Scan for the cell matching the given text and deliver its (X, Y) coordinate at center. 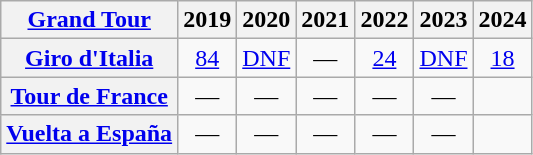
18 (502, 58)
84 (208, 58)
2019 (208, 20)
2020 (266, 20)
2022 (384, 20)
Giro d'Italia (90, 58)
2021 (326, 20)
24 (384, 58)
2023 (444, 20)
2024 (502, 20)
Grand Tour (90, 20)
Vuelta a España (90, 134)
Tour de France (90, 96)
